Return the [X, Y] coordinate for the center point of the cell that contains the specified text.  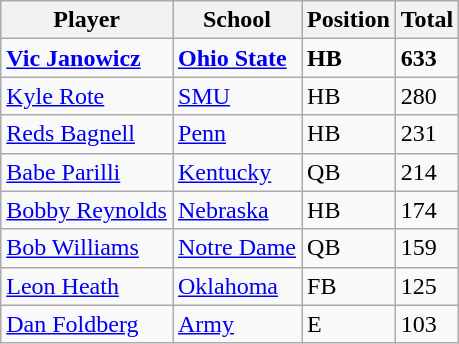
214 [427, 172]
174 [427, 210]
Reds Bagnell [87, 134]
Position [349, 20]
Kyle Rote [87, 96]
Penn [236, 134]
Player [87, 20]
School [236, 20]
Kentucky [236, 172]
E [349, 324]
125 [427, 286]
Total [427, 20]
FB [349, 286]
103 [427, 324]
231 [427, 134]
Vic Janowicz [87, 58]
633 [427, 58]
SMU [236, 96]
Oklahoma [236, 286]
280 [427, 96]
Army [236, 324]
159 [427, 248]
Nebraska [236, 210]
Babe Parilli [87, 172]
Bob Williams [87, 248]
Leon Heath [87, 286]
Notre Dame [236, 248]
Ohio State [236, 58]
Dan Foldberg [87, 324]
Bobby Reynolds [87, 210]
